Extract the (x, y) coordinate from the center of the cell holding the provided text.  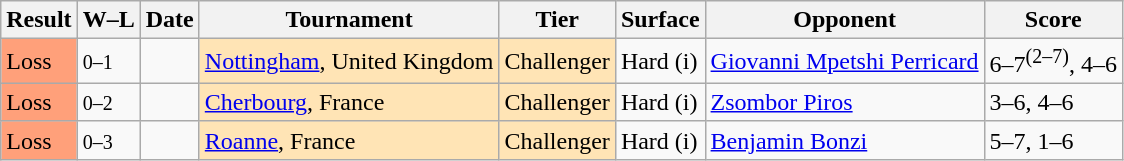
Opponent (844, 20)
0–2 (108, 102)
Zsombor Piros (844, 102)
Tier (557, 20)
Giovanni Mpetshi Perricard (844, 62)
Score (1053, 20)
0–3 (108, 140)
Tournament (349, 20)
5–7, 1–6 (1053, 140)
Cherbourg, France (349, 102)
Date (170, 20)
6–7(2–7), 4–6 (1053, 62)
3–6, 4–6 (1053, 102)
Roanne, France (349, 140)
W–L (108, 20)
0–1 (108, 62)
Surface (660, 20)
Benjamin Bonzi (844, 140)
Result (39, 20)
Nottingham, United Kingdom (349, 62)
